Extract the (x, y) coordinate from the center of the cell holding the provided text.  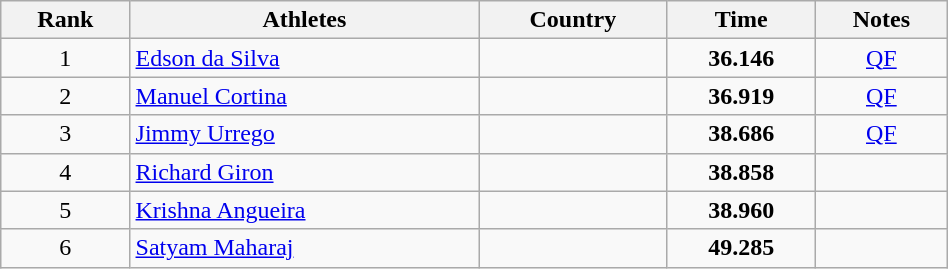
Country (573, 20)
1 (66, 58)
Satyam Maharaj (304, 248)
38.960 (741, 210)
Jimmy Urrego (304, 134)
Athletes (304, 20)
Rank (66, 20)
5 (66, 210)
38.858 (741, 172)
Richard Giron (304, 172)
2 (66, 96)
38.686 (741, 134)
Manuel Cortina (304, 96)
36.146 (741, 58)
4 (66, 172)
3 (66, 134)
Notes (881, 20)
Edson da Silva (304, 58)
36.919 (741, 96)
Krishna Angueira (304, 210)
6 (66, 248)
49.285 (741, 248)
Time (741, 20)
